Scan for the cell matching the given text and deliver its (x, y) coordinate at center. 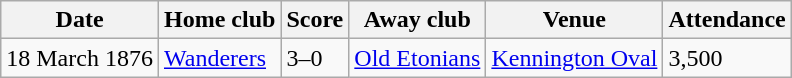
Date (80, 20)
18 March 1876 (80, 58)
3–0 (315, 58)
Kennington Oval (574, 58)
Attendance (727, 20)
Score (315, 20)
Home club (219, 20)
3,500 (727, 58)
Old Etonians (418, 58)
Away club (418, 20)
Venue (574, 20)
Wanderers (219, 58)
